Detect which cell encompasses the target text, then output its [x, y] center coordinate. 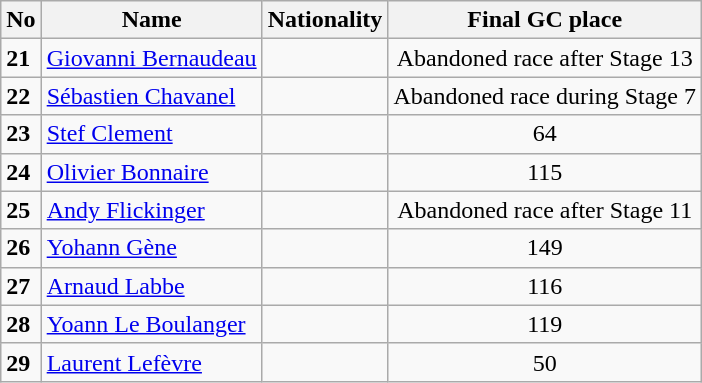
22 [21, 96]
27 [21, 286]
Laurent Lefèvre [152, 362]
Name [152, 20]
Nationality [325, 20]
Olivier Bonnaire [152, 172]
Arnaud Labbe [152, 286]
Stef Clement [152, 134]
28 [21, 324]
Andy Flickinger [152, 210]
Abandoned race after Stage 13 [545, 58]
Sébastien Chavanel [152, 96]
149 [545, 248]
64 [545, 134]
Giovanni Bernaudeau [152, 58]
No [21, 20]
115 [545, 172]
Abandoned race during Stage 7 [545, 96]
Abandoned race after Stage 11 [545, 210]
116 [545, 286]
29 [21, 362]
Yohann Gène [152, 248]
119 [545, 324]
Final GC place [545, 20]
50 [545, 362]
26 [21, 248]
25 [21, 210]
24 [21, 172]
Yoann Le Boulanger [152, 324]
21 [21, 58]
23 [21, 134]
